Output the [X, Y] coordinate of the center of the cell containing the given text.  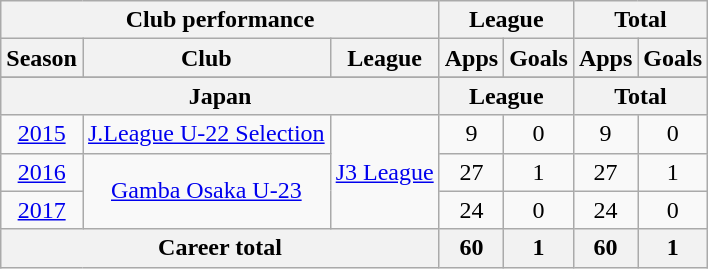
J.League U-22 Selection [206, 134]
Japan [220, 96]
Season [42, 58]
2016 [42, 172]
Career total [220, 248]
2015 [42, 134]
J3 League [384, 172]
Club performance [220, 20]
Club [206, 58]
Gamba Osaka U-23 [206, 191]
2017 [42, 210]
